Detect which cell encompasses the target text, then output its [X, Y] center coordinate. 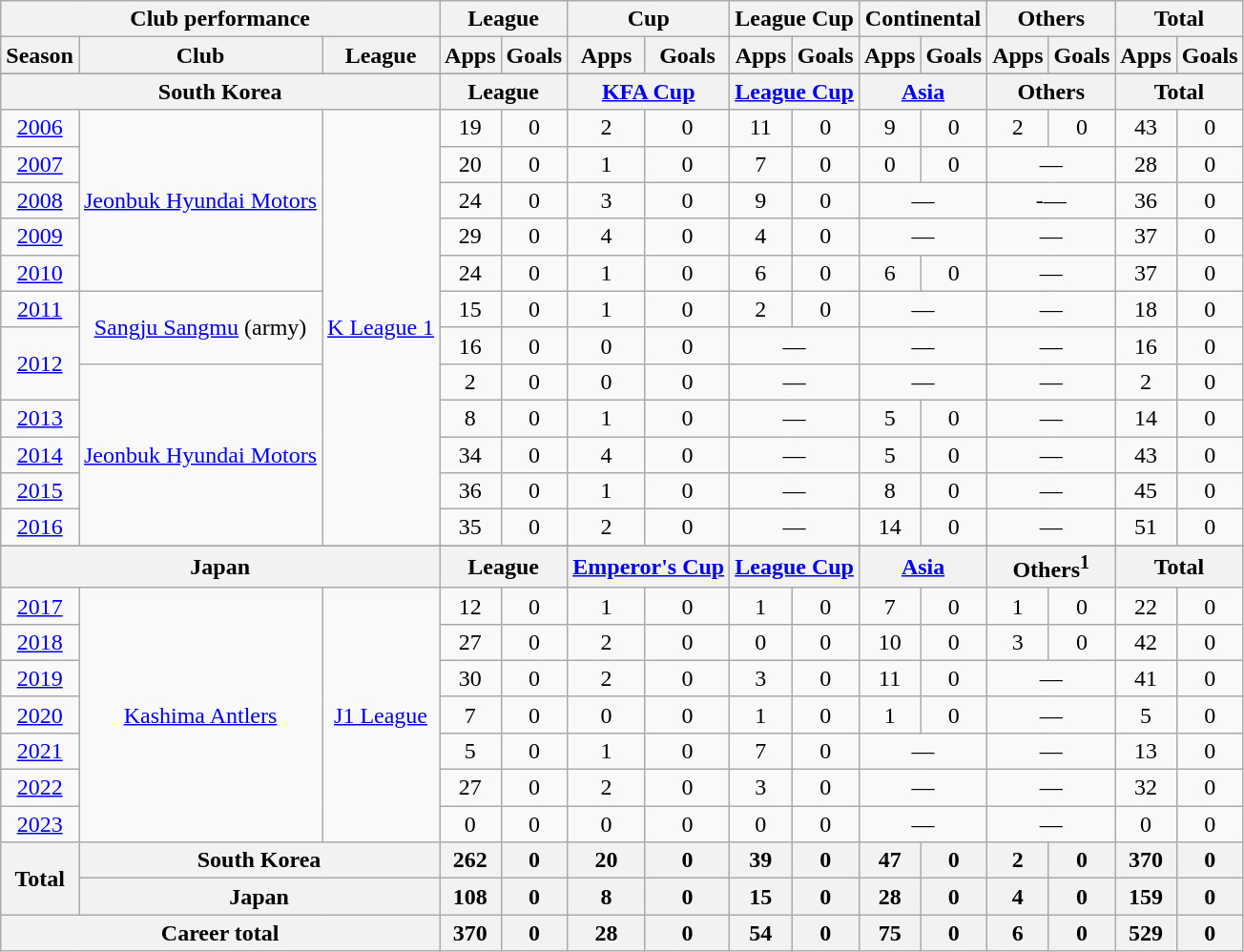
2019 [40, 678]
108 [470, 897]
45 [1146, 491]
22 [1146, 606]
2011 [40, 309]
262 [470, 860]
Continental [923, 19]
Kashima Antlers [200, 714]
Season [40, 55]
30 [470, 678]
2020 [40, 714]
47 [889, 860]
2018 [40, 642]
41 [1146, 678]
2022 [40, 788]
42 [1146, 642]
Club performance [220, 19]
K League 1 [382, 328]
Sangju Sangmu (army) [200, 327]
J1 League [382, 714]
2017 [40, 606]
2008 [40, 200]
75 [889, 933]
529 [1146, 933]
-— [1051, 200]
18 [1146, 309]
159 [1146, 897]
Others1 [1051, 567]
Emperor's Cup [649, 567]
35 [470, 528]
2015 [40, 491]
Career total [220, 933]
2006 [40, 128]
51 [1146, 528]
32 [1146, 788]
29 [470, 237]
2012 [40, 363]
2021 [40, 751]
2023 [40, 824]
34 [470, 455]
Cup [649, 19]
13 [1146, 751]
KFA Cup [649, 92]
2014 [40, 455]
2016 [40, 528]
19 [470, 128]
54 [761, 933]
2007 [40, 164]
2009 [40, 237]
39 [761, 860]
Club [200, 55]
12 [470, 606]
2013 [40, 418]
2010 [40, 273]
10 [889, 642]
